Locate the cell with the specified text and output its (X, Y) center coordinate. 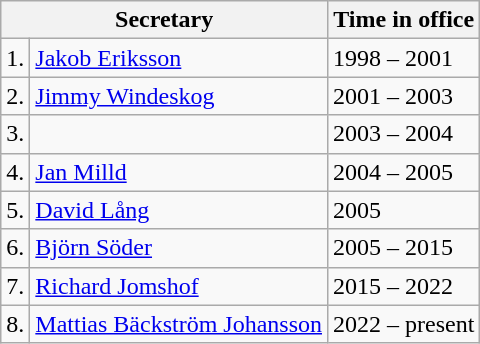
2. (16, 96)
2004 – 2005 (404, 172)
2015 – 2022 (404, 286)
Björn Söder (179, 248)
Jan Milld (179, 172)
2005 – 2015 (404, 248)
5. (16, 210)
1998 – 2001 (404, 58)
2005 (404, 210)
Jakob Eriksson (179, 58)
8. (16, 324)
2001 – 2003 (404, 96)
6. (16, 248)
David Lång (179, 210)
4. (16, 172)
2003 – 2004 (404, 134)
Jimmy Windeskog (179, 96)
2022 – present (404, 324)
Secretary (164, 20)
Richard Jomshof (179, 286)
Mattias Bäckström Johansson (179, 324)
7. (16, 286)
1. (16, 58)
Time in office (404, 20)
3. (16, 134)
